From the cell containing the given text, extract its center point as (X, Y) coordinate. 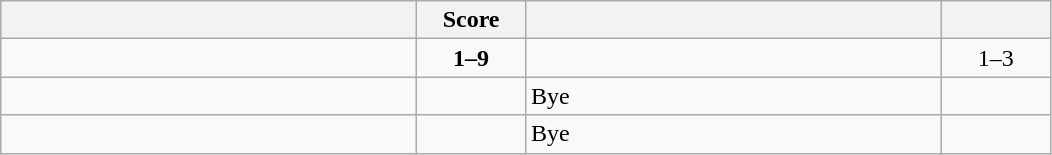
1–3 (996, 58)
1–9 (472, 58)
Score (472, 20)
